Determine the [x, y] coordinate at the center of the cell enclosing the given text.  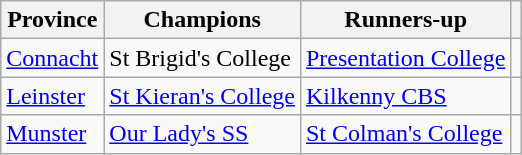
St Colman's College [405, 134]
St Kieran's College [202, 96]
St Brigid's College [202, 58]
Leinster [52, 96]
Champions [202, 20]
Our Lady's SS [202, 134]
Munster [52, 134]
Presentation College [405, 58]
Connacht [52, 58]
Province [52, 20]
Runners-up [405, 20]
Kilkenny CBS [405, 96]
